Locate the cell with the specified text and output its (X, Y) center coordinate. 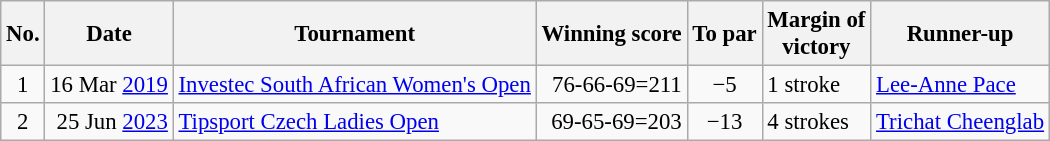
Investec South African Women's Open (354, 85)
Lee-Anne Pace (960, 85)
Tournament (354, 34)
76-66-69=211 (612, 85)
Runner-up (960, 34)
−5 (724, 85)
Date (109, 34)
No. (23, 34)
1 stroke (816, 85)
69-65-69=203 (612, 122)
−13 (724, 122)
16 Mar 2019 (109, 85)
2 (23, 122)
1 (23, 85)
Tipsport Czech Ladies Open (354, 122)
Winning score (612, 34)
Trichat Cheenglab (960, 122)
To par (724, 34)
25 Jun 2023 (109, 122)
Margin ofvictory (816, 34)
4 strokes (816, 122)
